Pinpoint the cell where the given text exists, returning its [x, y] midpoint coordinate. 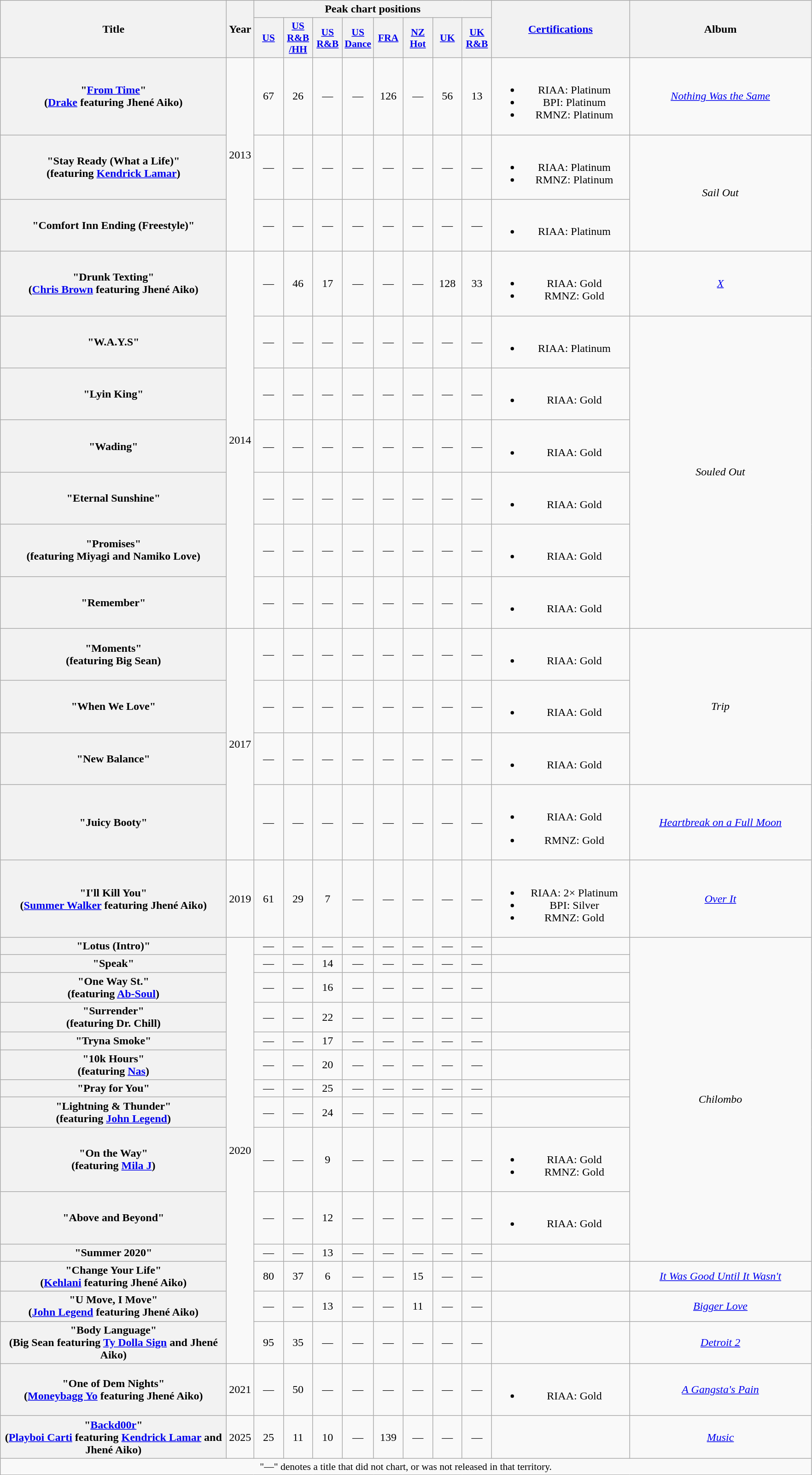
"Lotus (Intro)" [113, 946]
Trip [720, 707]
2014 [240, 440]
"Stay Ready (What a Life)"(featuring Kendrick Lamar) [113, 167]
50 [298, 1389]
20 [327, 1065]
95 [269, 1342]
"—" denotes a title that did not chart, or was not released in that territory. [406, 1466]
"One of Dem Nights"(Moneybagg Yo featuring Jhené Aiko) [113, 1389]
Certifications [560, 29]
Sail Out [720, 193]
"New Balance" [113, 758]
It Was Good Until It Wasn't [720, 1276]
"Summer 2020" [113, 1253]
RIAA: PlatinumRMNZ: Platinum [560, 167]
"Lyin King" [113, 394]
"Tryna Smoke" [113, 1041]
RIAA: PlatinumBPI: PlatinumRMNZ: Platinum [560, 96]
37 [298, 1276]
10 [327, 1437]
26 [298, 96]
2019 [240, 898]
UK R&B [477, 38]
"Lightning & Thunder"(featuring John Legend) [113, 1112]
"Surrender"(featuring Dr. Chill) [113, 1017]
Chilombo [720, 1099]
"One Way St."(featuring Ab-Soul) [113, 987]
"I'll Kill You"(Summer Walker featuring Jhené Aiko) [113, 898]
FRA [388, 38]
Album [720, 29]
Music [720, 1437]
USDance [358, 38]
Nothing Was the Same [720, 96]
NZHot [418, 38]
"Promises"(featuring Miyagi and Namiko Love) [113, 550]
Detroit 2 [720, 1342]
61 [269, 898]
"Drunk Texting"(Chris Brown featuring Jhené Aiko) [113, 284]
Over It [720, 898]
US [269, 38]
"When We Love" [113, 707]
126 [388, 96]
Title [113, 29]
Souled Out [720, 472]
22 [327, 1017]
14 [327, 963]
"Backd00r" (Playboi Carti featuring Kendrick Lamar and Jhené Aiko) [113, 1437]
USR&B [327, 38]
X [720, 284]
Year [240, 29]
A Gangsta's Pain [720, 1389]
Heartbreak on a Full Moon [720, 822]
35 [298, 1342]
128 [447, 284]
"Change Your Life"(Kehlani featuring Jhené Aiko) [113, 1276]
"U Move, I Move"(John Legend featuring Jhené Aiko) [113, 1306]
2013 [240, 154]
2020 [240, 1150]
56 [447, 96]
15 [418, 1276]
"Juicy Booty" [113, 822]
"Moments"(featuring Big Sean) [113, 654]
RIAA: 2× PlatinumBPI: SilverRMNZ: Gold [560, 898]
7 [327, 898]
6 [327, 1276]
33 [477, 284]
USR&B/HH [298, 38]
80 [269, 1276]
12 [327, 1218]
"Above and Beyond" [113, 1218]
2021 [240, 1389]
"From Time"(Drake featuring Jhené Aiko) [113, 96]
16 [327, 987]
9 [327, 1159]
"Wading" [113, 446]
"Remember" [113, 603]
UK [447, 38]
"Body Language"(Big Sean featuring Ty Dolla Sign and Jhené Aiko) [113, 1342]
"Speak" [113, 963]
"Eternal Sunshine" [113, 498]
"W.A.Y.S" [113, 342]
46 [298, 284]
29 [298, 898]
"On the Way"(featuring Mila J) [113, 1159]
24 [327, 1112]
2025 [240, 1437]
"Comfort Inn Ending (Freestyle)" [113, 226]
139 [388, 1437]
"10k Hours"(featuring Nas) [113, 1065]
Peak chart positions [373, 9]
67 [269, 96]
Bigger Love [720, 1306]
"Pray for You" [113, 1089]
2017 [240, 744]
